Search for the cell housing the specified text and yield its [X, Y] center coordinate. 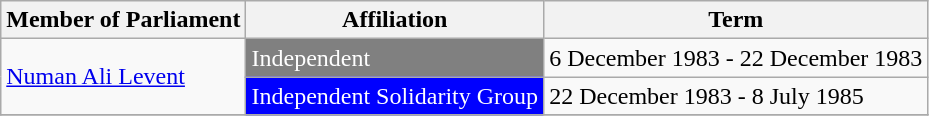
Affiliation [395, 20]
Term [736, 20]
6 December 1983 - 22 December 1983 [736, 58]
Numan Ali Levent [124, 77]
Independent [395, 58]
22 December 1983 - 8 July 1985 [736, 96]
Member of Parliament [124, 20]
Independent Solidarity Group [395, 96]
